Capture the cell that displays the provided text and extract its [x, y] central coordinate. 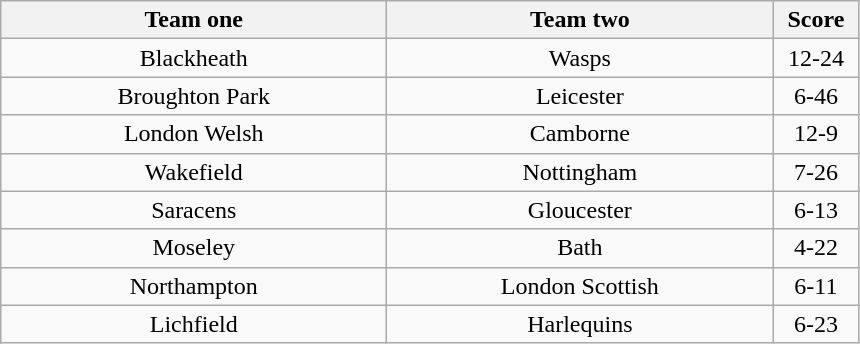
Saracens [194, 210]
Blackheath [194, 58]
Bath [580, 248]
Nottingham [580, 172]
Moseley [194, 248]
Gloucester [580, 210]
Camborne [580, 134]
Score [816, 20]
Northampton [194, 286]
6-46 [816, 96]
Wasps [580, 58]
12-9 [816, 134]
Broughton Park [194, 96]
7-26 [816, 172]
London Scottish [580, 286]
Leicester [580, 96]
London Welsh [194, 134]
Harlequins [580, 324]
6-13 [816, 210]
6-11 [816, 286]
Team one [194, 20]
Lichfield [194, 324]
Wakefield [194, 172]
4-22 [816, 248]
12-24 [816, 58]
Team two [580, 20]
6-23 [816, 324]
